Output the [x, y] coordinate of the center of the cell containing the given text.  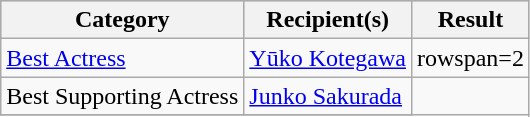
Yūko Kotegawa [328, 58]
Result [471, 20]
Recipient(s) [328, 20]
Best Supporting Actress [122, 96]
Junko Sakurada [328, 96]
Best Actress [122, 58]
Category [122, 20]
rowspan=2 [471, 58]
